Search for the cell housing the specified text and yield its [X, Y] center coordinate. 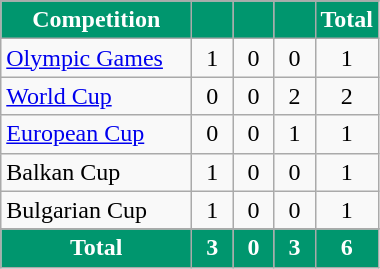
Competition [96, 20]
Olympic Games [96, 58]
World Cup [96, 96]
Bulgarian Cup [96, 210]
Balkan Cup [96, 172]
European Cup [96, 134]
6 [347, 248]
